Provide the [X, Y] coordinate of the cell's center where the given text is located.  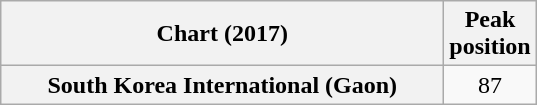
Chart (2017) [222, 34]
87 [490, 85]
Peakposition [490, 34]
South Korea International (Gaon) [222, 85]
